Extract the [X, Y] coordinate from the center of the cell holding the provided text.  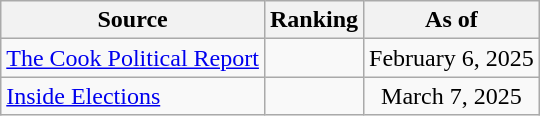
The Cook Political Report [133, 58]
Inside Elections [133, 96]
As of [452, 20]
Source [133, 20]
Ranking [314, 20]
February 6, 2025 [452, 58]
March 7, 2025 [452, 96]
